Find where the given text appears and provide that cell's center as (X, Y) coordinate. 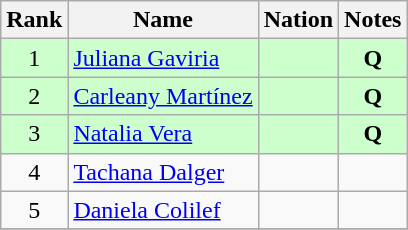
2 (34, 96)
Notes (373, 20)
Carleany Martínez (163, 96)
Nation (298, 20)
Tachana Dalger (163, 172)
4 (34, 172)
Natalia Vera (163, 134)
Juliana Gaviria (163, 58)
Name (163, 20)
Rank (34, 20)
3 (34, 134)
1 (34, 58)
Daniela Colilef (163, 210)
5 (34, 210)
